Extract the [X, Y] coordinate from the center of the cell holding the provided text.  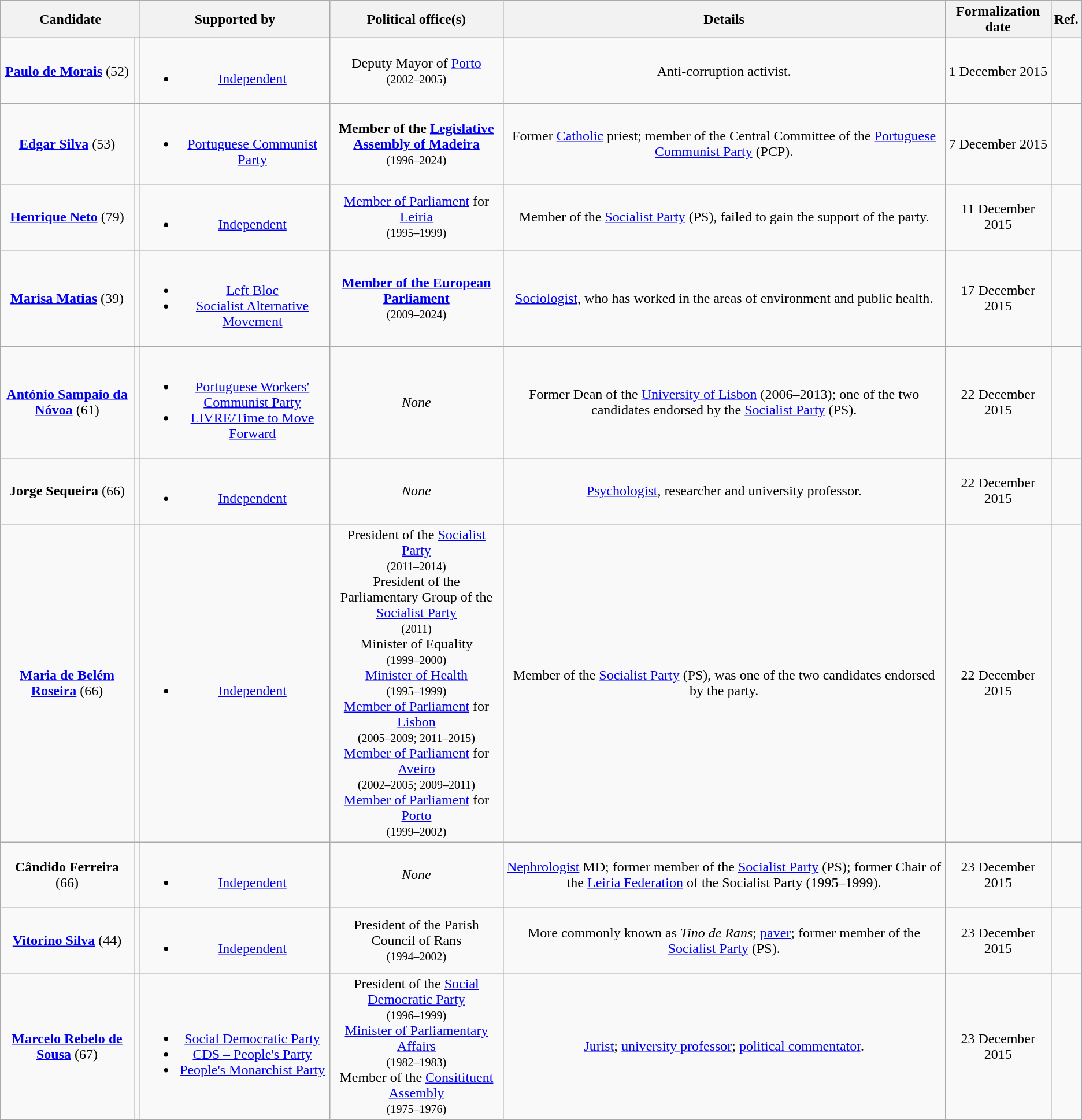
Maria de Belém Roseira (66) [67, 683]
Left Bloc Socialist Alternative Movement [235, 298]
Political office(s) [416, 20]
Details [724, 20]
Marcelo Rebelo de Sousa (67) [67, 1046]
Marisa Matias (39) [67, 298]
Edgar Silva (53) [67, 144]
Nephrologist MD; former member of the Socialist Party (PS); former Chair of the Leiria Federation of the Socialist Party (1995–1999). [724, 875]
More commonly known as Tino de Rans; paver; former member of the Socialist Party (PS). [724, 940]
Former Dean of the University of Lisbon (2006–2013); one of the two candidates endorsed by the Socialist Party (PS). [724, 402]
Deputy Mayor of Porto(2002–2005) [416, 71]
Cândido Ferreira (66) [67, 875]
Member of the Socialist Party (PS), failed to gain the support of the party. [724, 217]
Member of Parliament for Leiria(1995–1999) [416, 217]
Member of the Legislative Assembly of Madeira(1996–2024) [416, 144]
Formalization date [998, 20]
17 December 2015 [998, 298]
President of the Parish Council of Rans(1994–2002) [416, 940]
7 December 2015 [998, 144]
Ref. [1066, 20]
Vitorino Silva (44) [67, 940]
Psychologist, researcher and university professor. [724, 491]
Jurist; university professor; political commentator. [724, 1046]
Supported by [235, 20]
Former Catholic priest; member of the Central Committee of the Portuguese Communist Party (PCP). [724, 144]
Jorge Sequeira (66) [67, 491]
António Sampaio da Nóvoa (61) [67, 402]
Portuguese Communist Party [235, 144]
Social Democratic Party CDS – People's Party People's Monarchist Party [235, 1046]
President of the Social Democratic Party(1996–1999)Minister of Parliamentary Affairs(1982–1983)Member of the Consitituent Assembly(1975–1976) [416, 1046]
Candidate [71, 20]
11 December 2015 [998, 217]
Henrique Neto (79) [67, 217]
Sociologist, who has worked in the areas of environment and public health. [724, 298]
Member of the European Parliament(2009–2024) [416, 298]
Member of the Socialist Party (PS), was one of the two candidates endorsed by the party. [724, 683]
1 December 2015 [998, 71]
Paulo de Morais (52) [67, 71]
Portuguese Workers' Communist Party LIVRE/Time to Move Forward [235, 402]
Anti-corruption activist. [724, 71]
